Provide the (X, Y) coordinate of the cell's center where the given text is located.  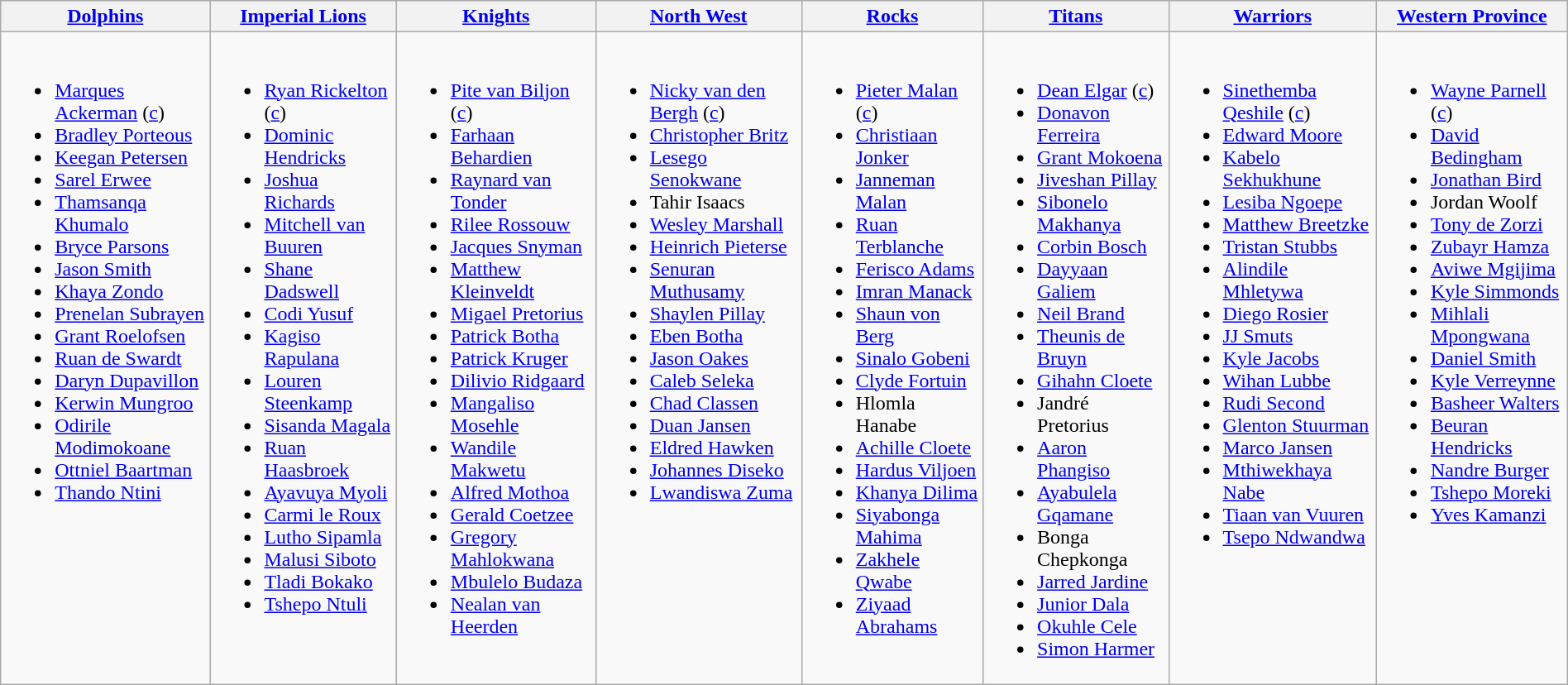
Titans (1076, 17)
North West (698, 17)
Imperial Lions (303, 17)
Western Province (1472, 17)
Knights (496, 17)
Warriors (1272, 17)
Rocks (892, 17)
Dolphins (106, 17)
